Return [x, y] of the center of cell containing provided text 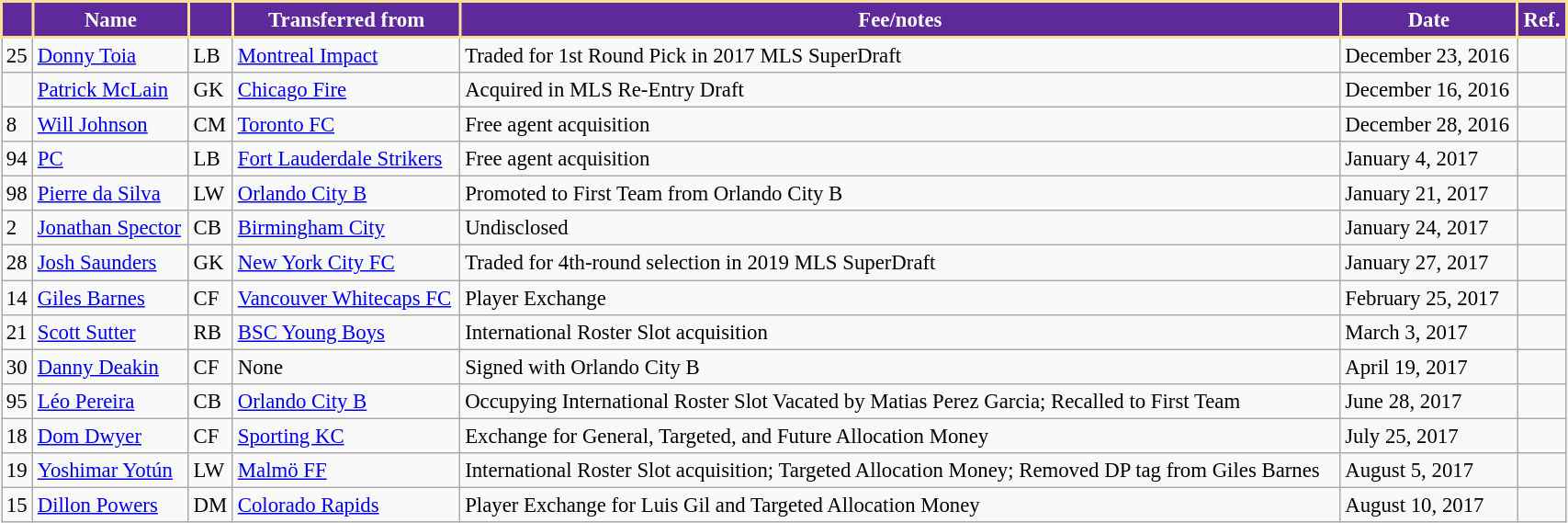
Patrick McLain [110, 90]
Promoted to First Team from Orlando City B [900, 194]
Yoshimar Yotún [110, 471]
Dillon Powers [110, 505]
Léo Pereira [110, 401]
January 4, 2017 [1429, 159]
Vancouver Whitecaps FC [345, 298]
New York City FC [345, 263]
Will Johnson [110, 125]
Fee/notes [900, 20]
Danny Deakin [110, 367]
Acquired in MLS Re-Entry Draft [900, 90]
Scott Sutter [110, 332]
Name [110, 20]
Birmingham City [345, 229]
30 [17, 367]
CM [210, 125]
January 27, 2017 [1429, 263]
Sporting KC [345, 436]
14 [17, 298]
Date [1429, 20]
March 3, 2017 [1429, 332]
95 [17, 401]
Montreal Impact [345, 55]
Traded for 1st Round Pick in 2017 MLS SuperDraft [900, 55]
Colorado Rapids [345, 505]
Donny Toia [110, 55]
Player Exchange for Luis Gil and Targeted Allocation Money [900, 505]
Chicago Fire [345, 90]
Undisclosed [900, 229]
Fort Lauderdale Strikers [345, 159]
International Roster Slot acquisition [900, 332]
DM [210, 505]
January 24, 2017 [1429, 229]
Exchange for General, Targeted, and Future Allocation Money [900, 436]
8 [17, 125]
International Roster Slot acquisition; Targeted Allocation Money; Removed DP tag from Giles Barnes [900, 471]
BSC Young Boys [345, 332]
Malmö FF [345, 471]
None [345, 367]
15 [17, 505]
2 [17, 229]
Giles Barnes [110, 298]
February 25, 2017 [1429, 298]
PC [110, 159]
28 [17, 263]
Toronto FC [345, 125]
94 [17, 159]
August 10, 2017 [1429, 505]
Occupying International Roster Slot Vacated by Matias Perez Garcia; Recalled to First Team [900, 401]
Player Exchange [900, 298]
18 [17, 436]
Dom Dwyer [110, 436]
Ref. [1541, 20]
January 21, 2017 [1429, 194]
Josh Saunders [110, 263]
December 28, 2016 [1429, 125]
Signed with Orlando City B [900, 367]
April 19, 2017 [1429, 367]
25 [17, 55]
December 23, 2016 [1429, 55]
Transferred from [345, 20]
December 16, 2016 [1429, 90]
19 [17, 471]
RB [210, 332]
Pierre da Silva [110, 194]
21 [17, 332]
July 25, 2017 [1429, 436]
98 [17, 194]
August 5, 2017 [1429, 471]
Jonathan Spector [110, 229]
June 28, 2017 [1429, 401]
Traded for 4th-round selection in 2019 MLS SuperDraft [900, 263]
